Output the (X, Y) coordinate of the center of the cell containing the given text.  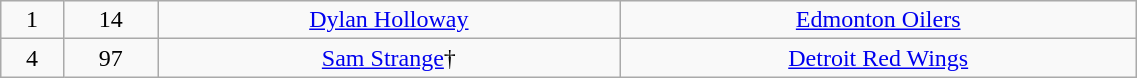
Sam Strange† (388, 58)
Dylan Holloway (388, 20)
Edmonton Oilers (878, 20)
1 (32, 20)
14 (110, 20)
97 (110, 58)
4 (32, 58)
Detroit Red Wings (878, 58)
